Identify which cell holds the provided text, then report its (x, y) central coordinate. 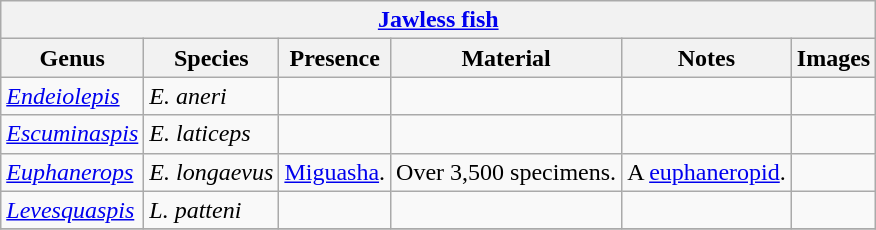
Notes (707, 58)
A euphaneropid. (707, 172)
Escuminaspis (72, 134)
E. longaevus (212, 172)
Jawless fish (438, 20)
Levesquaspis (72, 210)
Genus (72, 58)
Images (833, 58)
Species (212, 58)
E. aneri (212, 96)
Miguasha. (335, 172)
Euphanerops (72, 172)
Over 3,500 specimens. (506, 172)
Endeiolepis (72, 96)
Material (506, 58)
E. laticeps (212, 134)
Presence (335, 58)
L. patteni (212, 210)
